Extract the (X, Y) coordinate from the center of the cell holding the provided text.  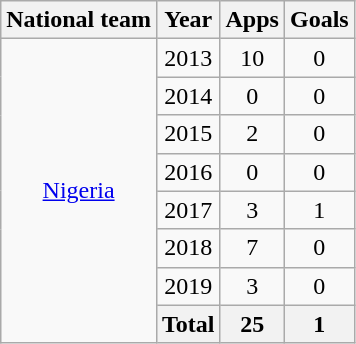
10 (252, 58)
Apps (252, 20)
7 (252, 248)
2015 (188, 134)
Year (188, 20)
2019 (188, 286)
Total (188, 324)
2018 (188, 248)
2 (252, 134)
25 (252, 324)
Nigeria (79, 191)
2013 (188, 58)
Goals (319, 20)
2016 (188, 172)
National team (79, 20)
2014 (188, 96)
2017 (188, 210)
